Return the (x, y) coordinate for the center point of the cell that contains the specified text.  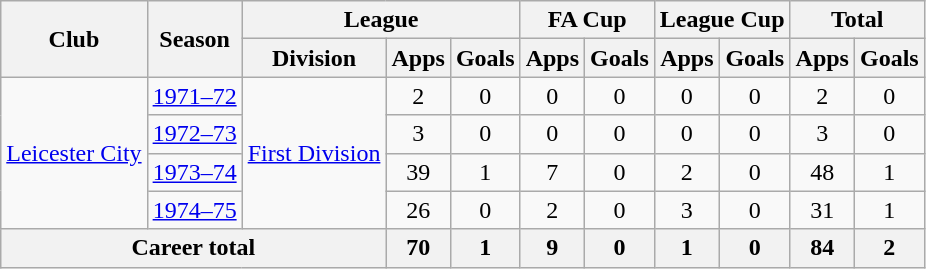
Club (74, 39)
1974–75 (194, 210)
League (381, 20)
39 (418, 172)
1972–73 (194, 134)
League Cup (722, 20)
7 (552, 172)
31 (822, 210)
84 (822, 248)
48 (822, 172)
70 (418, 248)
Total (857, 20)
Division (314, 58)
FA Cup (587, 20)
26 (418, 210)
Season (194, 39)
First Division (314, 153)
1973–74 (194, 172)
1971–72 (194, 96)
Leicester City (74, 153)
9 (552, 248)
Career total (194, 248)
